Detect which cell encompasses the target text, then output its (x, y) center coordinate. 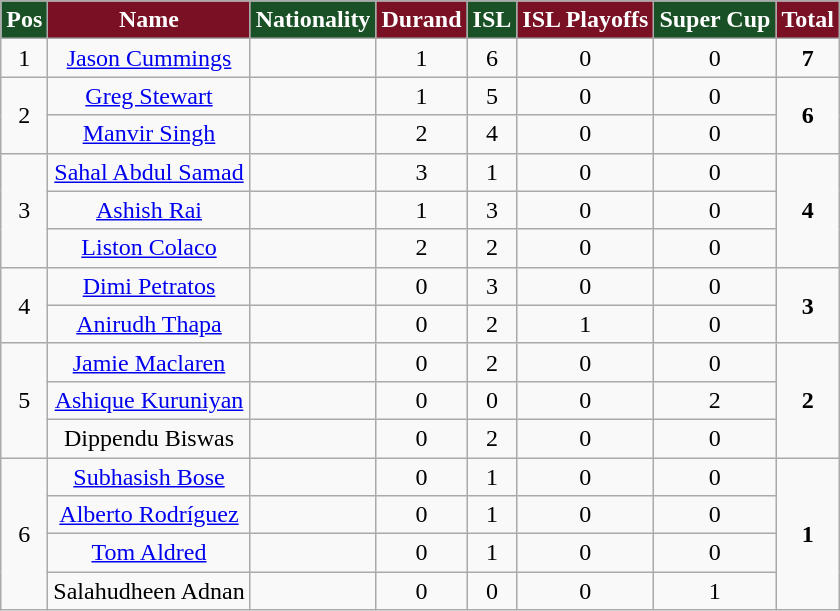
Greg Stewart (149, 96)
ISL (492, 20)
Subhasish Bose (149, 477)
Total (808, 20)
Dimi Petratos (149, 286)
Ashish Rai (149, 210)
Pos (24, 20)
Jason Cummings (149, 58)
7 (808, 58)
Anirudh Thapa (149, 324)
Tom Aldred (149, 553)
Name (149, 20)
Dippendu Biswas (149, 438)
Alberto Rodríguez (149, 515)
Manvir Singh (149, 134)
Jamie Maclaren (149, 362)
Salahudheen Adnan (149, 591)
Ashique Kuruniyan (149, 400)
Super Cup (715, 20)
Sahal Abdul Samad (149, 172)
Durand (422, 20)
Nationality (313, 20)
Liston Colaco (149, 248)
ISL Playoffs (586, 20)
